Pinpoint the cell where the given text exists, returning its (x, y) midpoint coordinate. 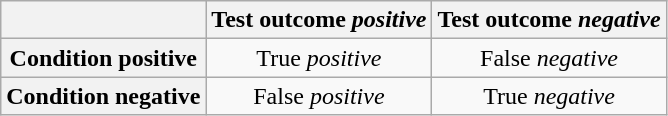
True negative (549, 96)
True positive (319, 58)
False positive (319, 96)
Test outcome negative (549, 20)
False negative (549, 58)
Condition positive (104, 58)
Test outcome positive (319, 20)
Condition negative (104, 96)
